Return [x, y] of the center of cell containing provided text 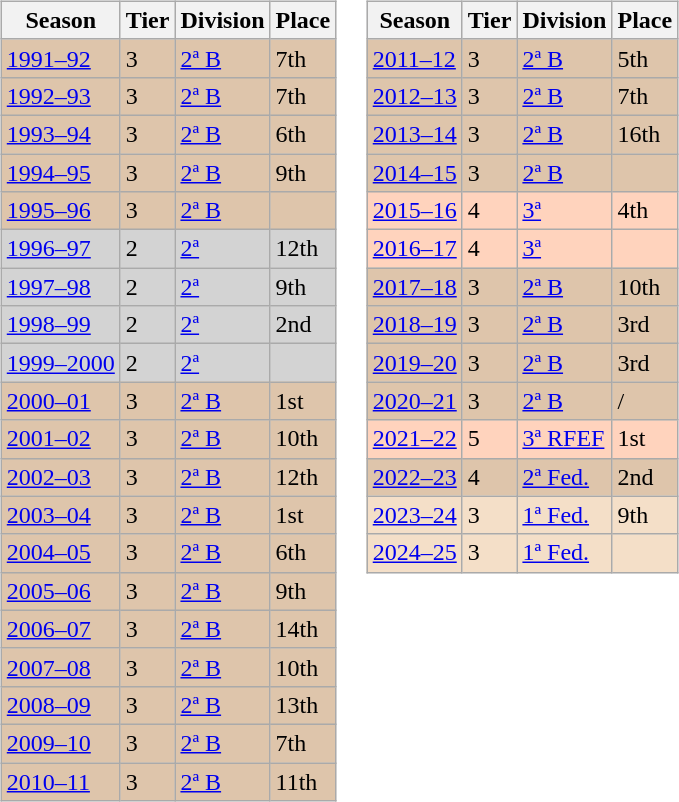
5th [645, 58]
2014–15 [414, 173]
1996–97 [60, 249]
5 [490, 439]
2008–09 [60, 705]
2010–11 [60, 781]
2ª Fed. [564, 477]
4th [645, 211]
1993–94 [60, 134]
11th [303, 781]
2005–06 [60, 591]
2011–12 [414, 58]
2004–05 [60, 553]
13th [303, 705]
2016–17 [414, 249]
1999–2000 [60, 363]
2024–25 [414, 553]
1995–96 [60, 211]
1991–92 [60, 58]
2006–07 [60, 629]
2002–03 [60, 477]
2018–19 [414, 325]
1994–95 [60, 173]
3ª RFEF [564, 439]
2020–21 [414, 401]
/ [645, 401]
2007–08 [60, 667]
2001–02 [60, 439]
1992–93 [60, 96]
1998–99 [60, 325]
2017–18 [414, 287]
2009–10 [60, 743]
2023–24 [414, 515]
2015–16 [414, 211]
2000–01 [60, 401]
1997–98 [60, 287]
2003–04 [60, 515]
2019–20 [414, 363]
2012–13 [414, 96]
16th [645, 134]
2013–14 [414, 134]
2022–23 [414, 477]
14th [303, 629]
2021–22 [414, 439]
